Search for the cell housing the specified text and yield its (X, Y) center coordinate. 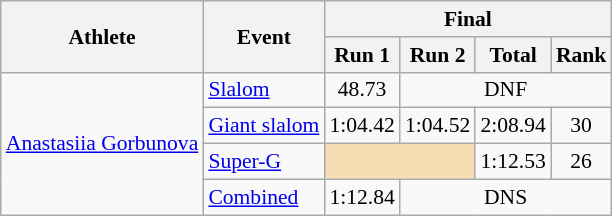
Slalom (264, 90)
26 (582, 162)
1:12.84 (362, 197)
1:04.42 (362, 126)
Total (512, 55)
30 (582, 126)
Combined (264, 197)
48.73 (362, 90)
1:12.53 (512, 162)
Super-G (264, 162)
Final (468, 19)
Run 1 (362, 55)
Athlete (102, 36)
2:08.94 (512, 126)
DNS (506, 197)
Giant slalom (264, 126)
Run 2 (438, 55)
Event (264, 36)
1:04.52 (438, 126)
DNF (506, 90)
Anastasiia Gorbunova (102, 143)
Rank (582, 55)
